Capture the cell that displays the provided text and extract its (X, Y) central coordinate. 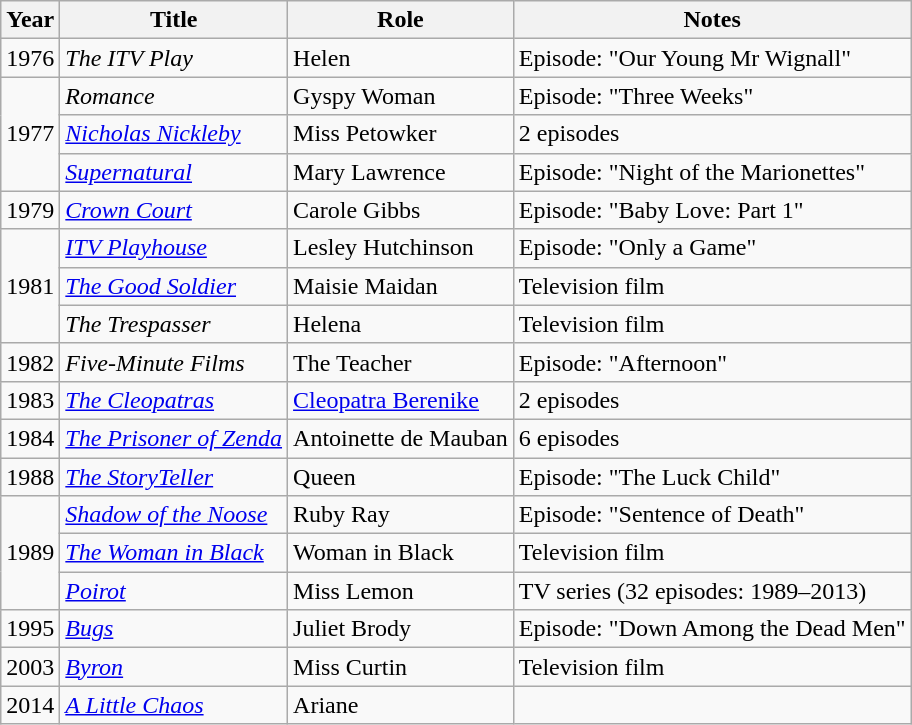
The Cleopatras (174, 400)
1981 (30, 286)
1995 (30, 629)
1988 (30, 477)
Juliet Brody (401, 629)
Episode: "Down Among the Dead Men" (712, 629)
Antoinette de Mauban (401, 438)
Gyspy Woman (401, 96)
Notes (712, 20)
Ruby Ray (401, 515)
Episode: "Three Weeks" (712, 96)
Helena (401, 324)
Episode: "Sentence of Death" (712, 515)
Role (401, 20)
Crown Court (174, 210)
Episode: "Night of the Marionettes" (712, 172)
Miss Lemon (401, 591)
Carole Gibbs (401, 210)
Queen (401, 477)
Miss Petowker (401, 134)
Supernatural (174, 172)
Year (30, 20)
Woman in Black (401, 553)
Mary Lawrence (401, 172)
1976 (30, 58)
TV series (32 episodes: 1989–2013) (712, 591)
Nicholas Nickleby (174, 134)
Five-Minute Films (174, 362)
The Good Soldier (174, 286)
1989 (30, 553)
Shadow of the Noose (174, 515)
The Woman in Black (174, 553)
6 episodes (712, 438)
Helen (401, 58)
Byron (174, 667)
The Prisoner of Zenda (174, 438)
1979 (30, 210)
1977 (30, 134)
2003 (30, 667)
Episode: "Our Young Mr Wignall" (712, 58)
A Little Chaos (174, 705)
The StoryTeller (174, 477)
Ariane (401, 705)
Maisie Maidan (401, 286)
Romance (174, 96)
Episode: "Baby Love: Part 1" (712, 210)
Episode: "The Luck Child" (712, 477)
Episode: "Afternoon" (712, 362)
Bugs (174, 629)
Episode: "Only a Game" (712, 248)
Cleopatra Berenike (401, 400)
The Trespasser (174, 324)
The Teacher (401, 362)
1983 (30, 400)
Title (174, 20)
1982 (30, 362)
Miss Curtin (401, 667)
The ITV Play (174, 58)
1984 (30, 438)
Poirot (174, 591)
ITV Playhouse (174, 248)
Lesley Hutchinson (401, 248)
2014 (30, 705)
